Provide the (x, y) coordinate of the cell's center where the given text is located.  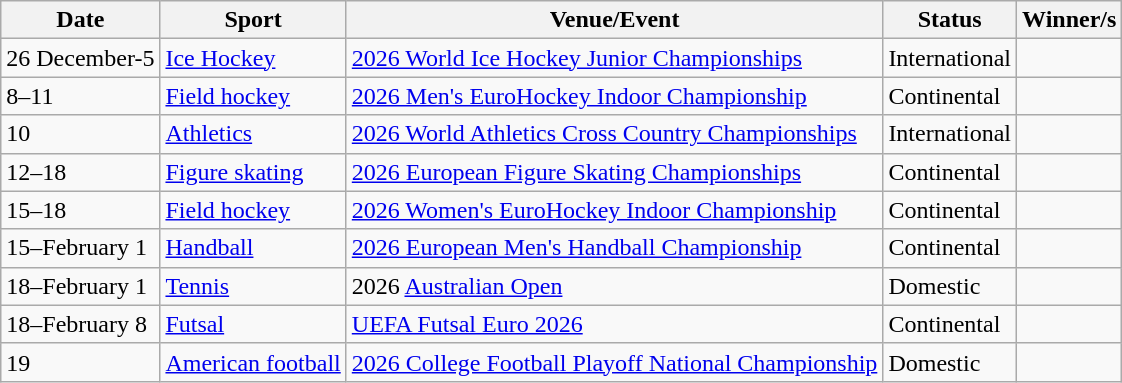
American football (253, 362)
2026 European Men's Handball Championship (614, 248)
15–February 1 (80, 248)
15–18 (80, 210)
Handball (253, 248)
18–February 8 (80, 324)
Ice Hockey (253, 58)
18–February 1 (80, 286)
Venue/Event (614, 20)
10 (80, 134)
12–18 (80, 172)
Athletics (253, 134)
Figure skating (253, 172)
2026 Women's EuroHockey Indoor Championship (614, 210)
Futsal (253, 324)
Status (950, 20)
2026 Australian Open (614, 286)
8–11 (80, 96)
2026 College Football Playoff National Championship (614, 362)
Winner/s (1070, 20)
2026 World Ice Hockey Junior Championships (614, 58)
Date (80, 20)
2026 European Figure Skating Championships (614, 172)
UEFA Futsal Euro 2026 (614, 324)
19 (80, 362)
Tennis (253, 286)
26 December-5 (80, 58)
Sport (253, 20)
2026 Men's EuroHockey Indoor Championship (614, 96)
2026 World Athletics Cross Country Championships (614, 134)
